Detect which cell encompasses the target text, then output its [x, y] center coordinate. 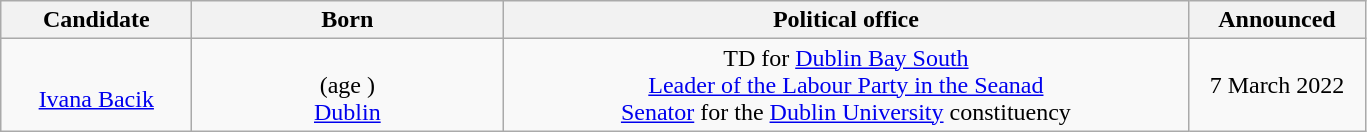
Candidate [96, 20]
7 March 2022 [1277, 85]
Political office [846, 20]
Born [348, 20]
(age )Dublin [348, 85]
TD for Dublin Bay South Leader of the Labour Party in the Seanad Senator for the Dublin University constituency [846, 85]
Announced [1277, 20]
Ivana Bacik [96, 85]
